Search for the cell housing the specified text and yield its (x, y) center coordinate. 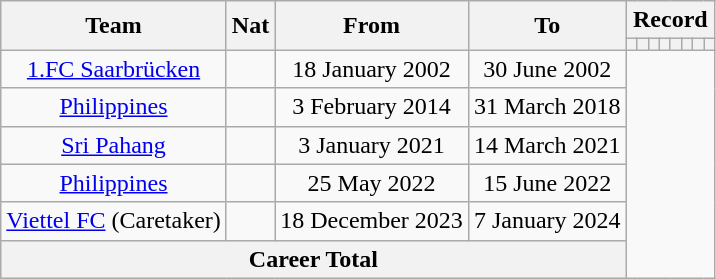
To (547, 26)
Viettel FC (Caretaker) (114, 221)
18 January 2002 (372, 69)
From (372, 26)
31 March 2018 (547, 107)
7 January 2024 (547, 221)
3 January 2021 (372, 145)
25 May 2022 (372, 183)
15 June 2022 (547, 183)
Record (670, 20)
Nat (250, 26)
Career Total (314, 259)
18 December 2023 (372, 221)
30 June 2002 (547, 69)
3 February 2014 (372, 107)
Sri Pahang (114, 145)
1.FC Saarbrücken (114, 69)
14 March 2021 (547, 145)
Team (114, 26)
